Search for the cell housing the specified text and yield its (X, Y) center coordinate. 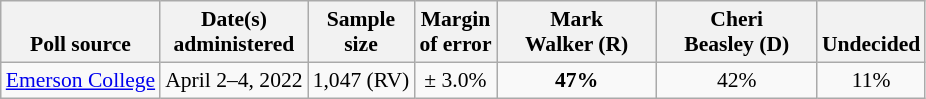
Samplesize (362, 32)
Poll source (80, 32)
Marginof error (455, 32)
42% (737, 80)
Date(s)administered (234, 32)
MarkWalker (R) (577, 32)
47% (577, 80)
CheriBeasley (D) (737, 32)
Undecided (871, 32)
± 3.0% (455, 80)
Emerson College (80, 80)
April 2–4, 2022 (234, 80)
1,047 (RV) (362, 80)
11% (871, 80)
